Pinpoint the cell where the given text exists, returning its [x, y] midpoint coordinate. 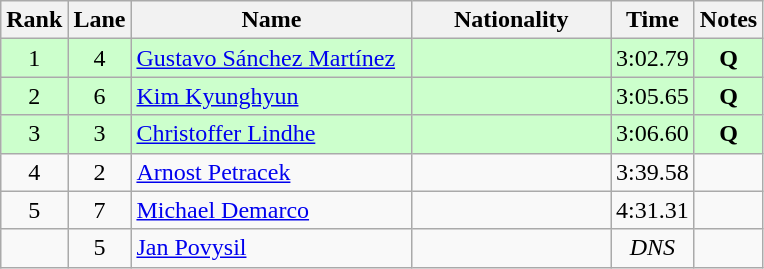
Gustavo Sánchez Martínez [272, 58]
3:05.65 [653, 96]
Notes [728, 20]
DNS [653, 248]
Lane [100, 20]
Jan Povysil [272, 248]
6 [100, 96]
Arnost Petracek [272, 172]
3:06.60 [653, 134]
Time [653, 20]
3:39.58 [653, 172]
Nationality [512, 20]
Christoffer Lindhe [272, 134]
3:02.79 [653, 58]
Kim Kyunghyun [272, 96]
Name [272, 20]
4:31.31 [653, 210]
Michael Demarco [272, 210]
1 [34, 58]
Rank [34, 20]
7 [100, 210]
